Find where the given text appears and provide that cell's center as (X, Y) coordinate. 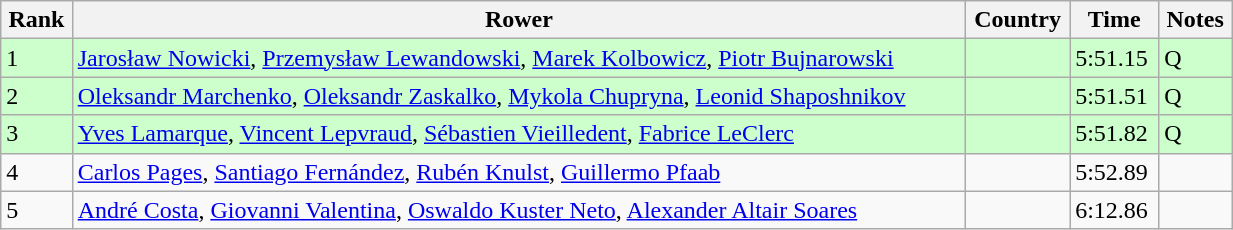
Time (1114, 20)
Notes (1196, 20)
4 (36, 172)
Yves Lamarque, Vincent Lepvraud, Sébastien Vieilledent, Fabrice LeClerc (518, 134)
Rank (36, 20)
Country (1018, 20)
Jarosław Nowicki, Przemysław Lewandowski, Marek Kolbowicz, Piotr Bujnarowski (518, 58)
André Costa, Giovanni Valentina, Oswaldo Kuster Neto, Alexander Altair Soares (518, 210)
5:51.82 (1114, 134)
5 (36, 210)
5:51.51 (1114, 96)
Carlos Pages, Santiago Fernández, Rubén Knulst, Guillermo Pfaab (518, 172)
Rower (518, 20)
1 (36, 58)
5:51.15 (1114, 58)
3 (36, 134)
Oleksandr Marchenko, Oleksandr Zaskalko, Mykola Chupryna, Leonid Shaposhnikov (518, 96)
5:52.89 (1114, 172)
2 (36, 96)
6:12.86 (1114, 210)
